Detect which cell encompasses the target text, then output its (X, Y) center coordinate. 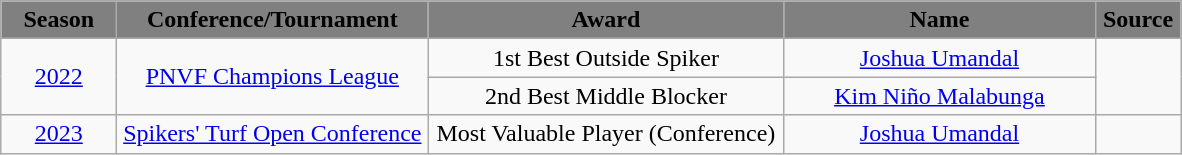
2023 (59, 134)
Source (1138, 20)
Award (606, 20)
PNVF Champions League (272, 77)
Name (940, 20)
2022 (59, 77)
Conference/Tournament (272, 20)
Kim Niño Malabunga (940, 96)
Season (59, 20)
2nd Best Middle Blocker (606, 96)
1st Best Outside Spiker (606, 58)
Spikers' Turf Open Conference (272, 134)
Most Valuable Player (Conference) (606, 134)
